Provide the (X, Y) coordinate of the cell's center where the given text is located.  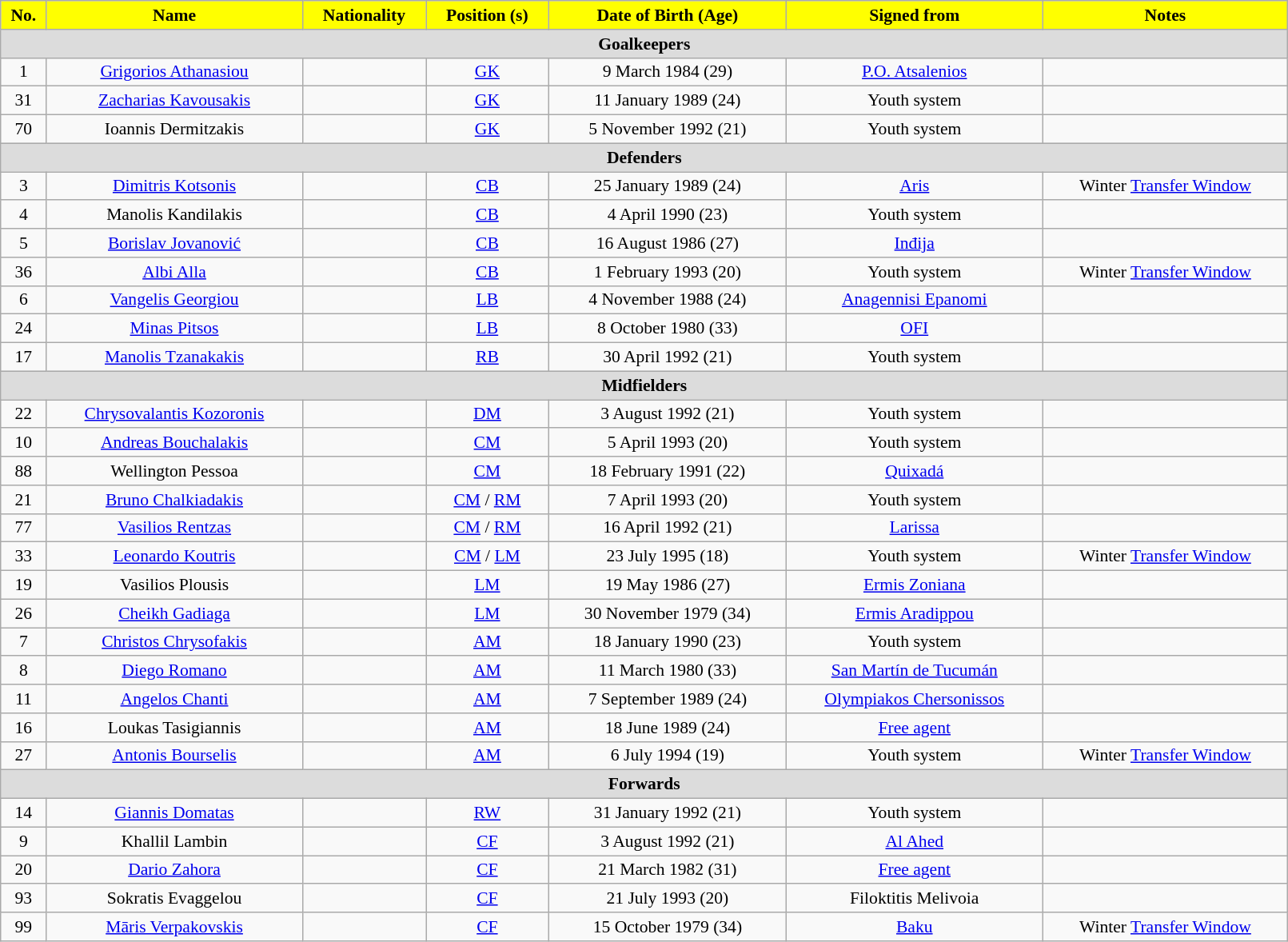
Sokratis Evaggelou (174, 899)
31 (24, 101)
5 November 1992 (21) (667, 130)
Bruno Chalkiadakis (174, 500)
Cheikh Gadiaga (174, 613)
7 September 1989 (24) (667, 699)
16 (24, 728)
17 (24, 357)
Baku (915, 927)
18 January 1990 (23) (667, 642)
Al Ahed (915, 841)
18 February 1991 (22) (667, 471)
25 January 1989 (24) (667, 186)
99 (24, 927)
1 February 1993 (20) (667, 272)
Goalkeepers (644, 44)
Manolis Kandilakis (174, 215)
Grigorios Athanasiou (174, 72)
3 (24, 186)
Māris Verpakovskis (174, 927)
Andreas Bouchalakis (174, 443)
Ioannis Dermitzakis (174, 130)
DM (488, 414)
Albi Alla (174, 272)
4 April 1990 (23) (667, 215)
19 (24, 585)
18 June 1989 (24) (667, 728)
9 March 1984 (29) (667, 72)
15 October 1979 (34) (667, 927)
Borislav Jovanović (174, 243)
8 October 1980 (33) (667, 329)
16 April 1992 (21) (667, 528)
11 January 1989 (24) (667, 101)
Dimitris Kotsonis (174, 186)
93 (24, 899)
Signed from (915, 15)
Minas Pitsos (174, 329)
7 April 1993 (20) (667, 500)
14 (24, 813)
21 (24, 500)
OFI (915, 329)
RB (488, 357)
5 April 1993 (20) (667, 443)
Dario Zahora (174, 870)
Ermis Aradippou (915, 613)
Position (s) (488, 15)
16 August 1986 (27) (667, 243)
Defenders (644, 158)
Wellington Pessoa (174, 471)
Giannis Domatas (174, 813)
Manolis Tzanakakis (174, 357)
31 January 1992 (21) (667, 813)
4 (24, 215)
P.O. Atsalenios (915, 72)
6 (24, 300)
Aris (915, 186)
30 April 1992 (21) (667, 357)
Notes (1166, 15)
1 (24, 72)
Christos Chrysofakis (174, 642)
23 July 1995 (18) (667, 557)
22 (24, 414)
6 July 1994 (19) (667, 756)
San Martín de Tucumán (915, 671)
RW (488, 813)
Leonardo Koutris (174, 557)
88 (24, 471)
19 May 1986 (27) (667, 585)
21 March 1982 (31) (667, 870)
Nationality (364, 15)
24 (24, 329)
11 (24, 699)
27 (24, 756)
33 (24, 557)
36 (24, 272)
30 November 1979 (34) (667, 613)
Inđija (915, 243)
77 (24, 528)
Larissa (915, 528)
70 (24, 130)
8 (24, 671)
No. (24, 15)
CM / LM (488, 557)
Vasilios Rentzas (174, 528)
4 November 1988 (24) (667, 300)
Name (174, 15)
Vangelis Georgiou (174, 300)
Forwards (644, 784)
Zacharias Kavousakis (174, 101)
5 (24, 243)
20 (24, 870)
Vasilios Plousis (174, 585)
10 (24, 443)
Khallil Lambin (174, 841)
Ermis Zoniana (915, 585)
9 (24, 841)
21 July 1993 (20) (667, 899)
26 (24, 613)
11 March 1980 (33) (667, 671)
Antonis Bourselis (174, 756)
Chrysovalantis Kozoronis (174, 414)
Filoktitis Melivoia (915, 899)
Diego Romano (174, 671)
Anagennisi Epanomi (915, 300)
Olympiakos Chersonissos (915, 699)
Date of Birth (Age) (667, 15)
Angelos Chanti (174, 699)
7 (24, 642)
Loukas Tasigiannis (174, 728)
Quixadá (915, 471)
Midfielders (644, 385)
